Pinpoint the cell where the given text exists, returning its (x, y) midpoint coordinate. 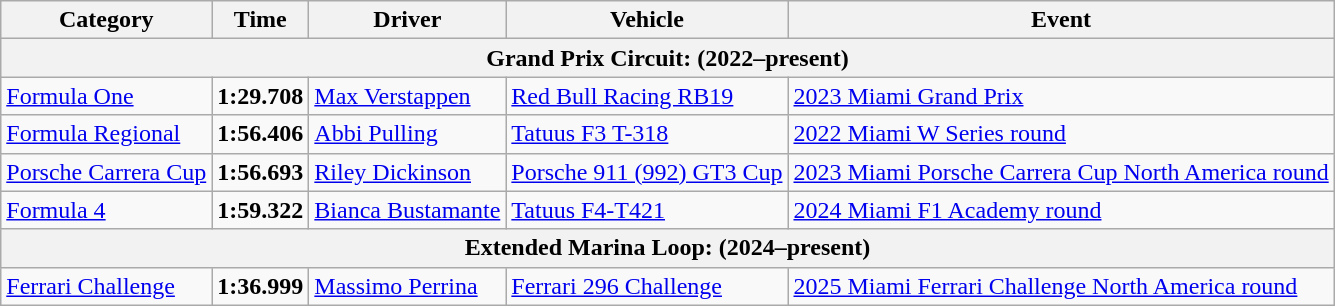
2023 Miami Porsche Carrera Cup North America round (1061, 172)
1:59.322 (260, 210)
1:56.406 (260, 134)
Ferrari 296 Challenge (647, 286)
Tatuus F3 T-318 (647, 134)
Max Verstappen (408, 96)
2024 Miami F1 Academy round (1061, 210)
Riley Dickinson (408, 172)
Vehicle (647, 20)
Category (106, 20)
Tatuus F4-T421 (647, 210)
Formula One (106, 96)
1:36.999 (260, 286)
Abbi Pulling (408, 134)
Extended Marina Loop: (2024–present) (668, 248)
Formula Regional (106, 134)
Massimo Perrina (408, 286)
Driver (408, 20)
1:29.708 (260, 96)
1:56.693 (260, 172)
Ferrari Challenge (106, 286)
Porsche Carrera Cup (106, 172)
Event (1061, 20)
Red Bull Racing RB19 (647, 96)
Bianca Bustamante (408, 210)
Formula 4 (106, 210)
2023 Miami Grand Prix (1061, 96)
2025 Miami Ferrari Challenge North America round (1061, 286)
Porsche 911 (992) GT3 Cup (647, 172)
Grand Prix Circuit: (2022–present) (668, 58)
2022 Miami W Series round (1061, 134)
Time (260, 20)
